Provide the (x, y) coordinate of the cell's center where the given text is located.  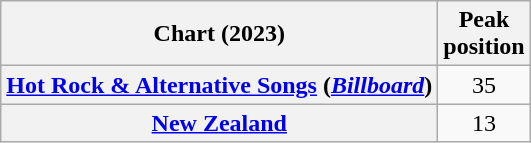
New Zealand (220, 123)
Chart (2023) (220, 34)
35 (484, 85)
Peakposition (484, 34)
Hot Rock & Alternative Songs (Billboard) (220, 85)
13 (484, 123)
